Pinpoint the cell where the given text exists, returning its (x, y) midpoint coordinate. 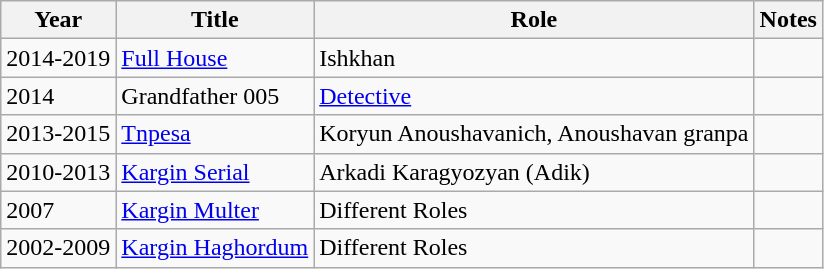
2007 (58, 210)
2002-2009 (58, 248)
Tnpesa (215, 134)
Notes (788, 20)
Grandfather 005 (215, 96)
2014-2019 (58, 58)
Kargin Multer (215, 210)
Role (534, 20)
2014 (58, 96)
Koryun Anoushavanich, Anoushavan granpa (534, 134)
2010-2013 (58, 172)
Kargin Haghordum (215, 248)
Year (58, 20)
Title (215, 20)
Full House (215, 58)
Detective (534, 96)
Arkadi Karagyozyan (Adik) (534, 172)
Kargin Serial (215, 172)
2013-2015 (58, 134)
Ishkhan (534, 58)
